Detect which cell encompasses the target text, then output its [X, Y] center coordinate. 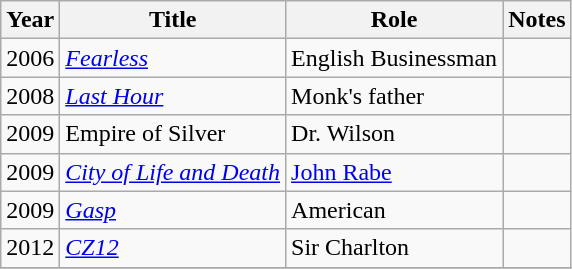
John Rabe [394, 172]
CZ12 [173, 248]
2008 [30, 96]
Year [30, 20]
Monk's father [394, 96]
2012 [30, 248]
Notes [537, 20]
Fearless [173, 58]
City of Life and Death [173, 172]
English Businessman [394, 58]
Sir Charlton [394, 248]
Last Hour [173, 96]
American [394, 210]
Dr. Wilson [394, 134]
Title [173, 20]
Gasp [173, 210]
Empire of Silver [173, 134]
Role [394, 20]
2006 [30, 58]
